Capture the cell that displays the provided text and extract its [x, y] central coordinate. 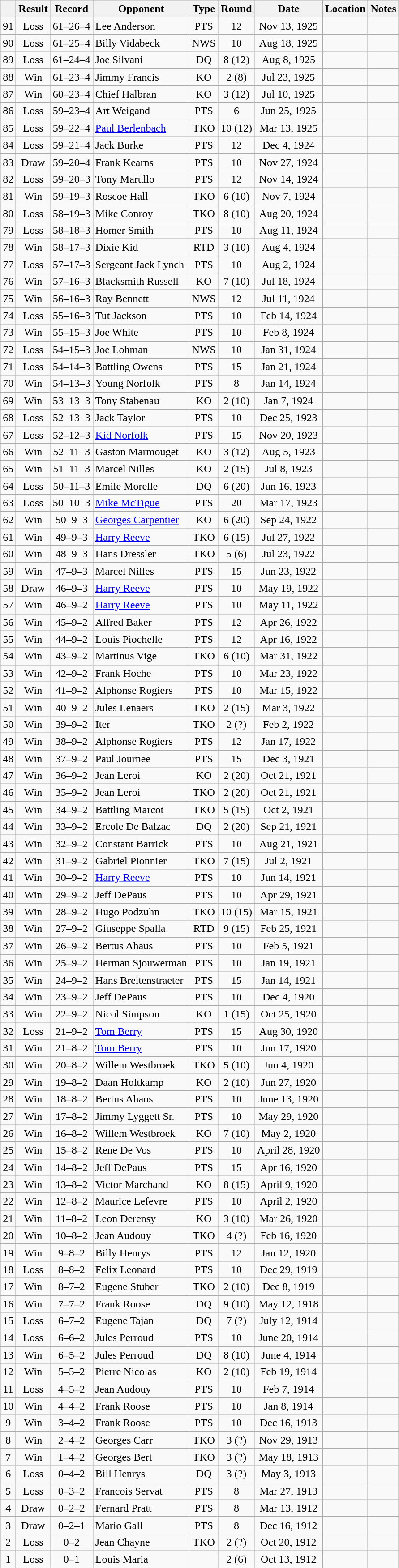
Joe Silvani [141, 60]
Nicol Simpson [141, 1014]
May 29, 1920 [288, 1116]
16 [8, 1304]
Oct 25, 1920 [288, 1014]
73 [8, 333]
68 [8, 418]
Jimmy Lyggett Sr. [141, 1116]
33 [8, 1014]
Dixie Kid [141, 248]
40 [8, 895]
29–9–2 [72, 895]
Sep 21, 1921 [288, 827]
24 [8, 1167]
41 [8, 878]
Aug 21, 1921 [288, 844]
53–13–3 [72, 401]
18–8–2 [72, 1099]
Nov 13, 1925 [288, 26]
Oct 20, 1912 [288, 1542]
Date [288, 9]
Jan 7, 1924 [288, 401]
Dec 8, 1919 [288, 1286]
54–15–3 [72, 350]
2 (8) [236, 77]
Mar 13, 1912 [288, 1508]
53 [8, 673]
4 [8, 1508]
25 [8, 1150]
Jean Chayne [141, 1542]
35–9–2 [72, 793]
29 [8, 1082]
61–26–4 [72, 26]
Billy Vidabeck [141, 43]
Feb 2, 1922 [288, 724]
Mar 23, 1922 [288, 673]
Feb 16, 1920 [288, 1235]
69 [8, 401]
Joe White [141, 333]
84 [8, 145]
22 [8, 1201]
36–9–2 [72, 776]
Leon Derensy [141, 1218]
Dec 25, 1923 [288, 418]
Oct 13, 1912 [288, 1559]
Jun 17, 1920 [288, 1048]
88 [8, 77]
Dec 16, 1913 [288, 1423]
9–8–2 [72, 1252]
57–16–3 [72, 282]
4 (?) [236, 1235]
18 [8, 1269]
8 (15) [236, 1184]
83 [8, 162]
31–9–2 [72, 861]
72 [8, 350]
7 [8, 1457]
Felix Leonard [141, 1269]
Chief Halbran [141, 94]
Constant Barrick [141, 844]
22–9–2 [72, 1014]
June 13, 1920 [288, 1099]
Feb 8, 1924 [288, 333]
39–9–2 [72, 724]
Pierre Nicolas [141, 1372]
0–3–2 [72, 1491]
66 [8, 452]
4–5–2 [72, 1389]
Nov 20, 1923 [288, 435]
78 [8, 248]
74 [8, 316]
6 (15) [236, 537]
Herman Sjouwerman [141, 963]
Aug 5, 1923 [288, 452]
38 [8, 929]
Jun 14, 1921 [288, 878]
Nov 27, 1924 [288, 162]
46–9–2 [72, 605]
61–24–4 [72, 60]
42–9–2 [72, 673]
Hans Dressler [141, 554]
46–9–3 [72, 588]
55–15–3 [72, 333]
5 (10) [236, 1065]
81 [8, 196]
19 [8, 1252]
Paul Journee [141, 759]
Bill Henrys [141, 1474]
43 [8, 844]
Billy Henrys [141, 1252]
Mar 15, 1921 [288, 912]
27–9–2 [72, 929]
Aug 18, 1925 [288, 43]
Mar 15, 1922 [288, 690]
27 [8, 1116]
59–23–4 [72, 111]
4–4–2 [72, 1406]
Sergeant Jack Lynch [141, 265]
Mar 17, 1923 [288, 503]
Daan Holtkamp [141, 1082]
2 [8, 1542]
90 [8, 43]
45–9–2 [72, 622]
1–4–2 [72, 1457]
0–2 [72, 1542]
Hans Breitenstraeter [141, 980]
May 2, 1920 [288, 1133]
58–17–3 [72, 248]
Giuseppe Spalla [141, 929]
0–2–1 [72, 1525]
Dec 3, 1921 [288, 759]
55–16–3 [72, 316]
21–8–2 [72, 1048]
59–20–3 [72, 179]
7–7–2 [72, 1304]
58–18–3 [72, 231]
9 (10) [236, 1304]
Louis Maria [141, 1559]
71 [8, 367]
51 [8, 707]
48–9–3 [72, 554]
Feb 25, 1921 [288, 929]
1 [8, 1559]
14–8–2 [72, 1167]
Apr 16, 1920 [288, 1167]
75 [8, 299]
Location [345, 9]
Jan 8, 1914 [288, 1406]
17 [8, 1286]
59–22–4 [72, 128]
May 3, 1913 [288, 1474]
32 [8, 1031]
57 [8, 605]
Mar 26, 1920 [288, 1218]
19–8–2 [72, 1082]
Aug 4, 1924 [288, 248]
Mar 27, 1913 [288, 1491]
Mike Conroy [141, 214]
58–19–3 [72, 214]
Georges Carpentier [141, 520]
48 [8, 759]
37–9–2 [72, 759]
Emile Morelle [141, 486]
Jules Lenaers [141, 707]
Jun 23, 1922 [288, 571]
60 [8, 554]
Jan 14, 1924 [288, 384]
Kid Norfolk [141, 435]
2–4–2 [72, 1440]
42 [8, 861]
Battling Marcot [141, 810]
61 [8, 537]
89 [8, 60]
52–12–3 [72, 435]
3 [8, 1525]
7 (15) [236, 861]
Jan 17, 1922 [288, 741]
82 [8, 179]
Jack Taylor [141, 418]
59–21–4 [72, 145]
28 [8, 1099]
Dec 29, 1919 [288, 1269]
Dec 4, 1924 [288, 145]
56 [8, 622]
Apr 16, 1922 [288, 639]
Maurice Lefevre [141, 1201]
Apr 26, 1922 [288, 622]
44 [8, 827]
21–9–2 [72, 1031]
Jul 23, 1922 [288, 554]
Martinus Vige [141, 656]
50–11–3 [72, 486]
50 [8, 724]
87 [8, 94]
30–9–2 [72, 878]
Battling Owens [141, 367]
31 [8, 1048]
45 [8, 810]
8–8–2 [72, 1269]
64 [8, 486]
April 28, 1920 [288, 1150]
Jack Burke [141, 145]
Frank Hoche [141, 673]
Jan 12, 1920 [288, 1252]
5 (15) [236, 810]
54–14–3 [72, 367]
Jul 11, 1924 [288, 299]
13 [8, 1355]
28–9–2 [72, 912]
Feb 19, 1914 [288, 1372]
38–9–2 [72, 741]
Hugo Podzuhn [141, 912]
10 (15) [236, 912]
25–9–2 [72, 963]
23 [8, 1184]
Francois Servat [141, 1491]
5–5–2 [72, 1372]
Jan 14, 1921 [288, 980]
58 [8, 588]
Dec 16, 1912 [288, 1525]
Jimmy Francis [141, 77]
Feb 7, 1914 [288, 1389]
Type [204, 9]
Jan 31, 1924 [288, 350]
26–9–2 [72, 946]
Jul 10, 1925 [288, 94]
Rene De Vos [141, 1150]
67 [8, 435]
Feb 5, 1921 [288, 946]
52 [8, 690]
Apr 29, 1921 [288, 895]
Blacksmith Russell [141, 282]
Nov 29, 1913 [288, 1440]
43–9–2 [72, 656]
Mar 31, 1922 [288, 656]
56–16–3 [72, 299]
6–6–2 [72, 1338]
34 [8, 997]
7 (?) [236, 1321]
Paul Berlenbach [141, 128]
37 [8, 946]
June 4, 1914 [288, 1355]
Mar 3, 1922 [288, 707]
55 [8, 639]
49 [8, 741]
May 18, 1913 [288, 1457]
Fernard Pratt [141, 1508]
10 (12) [236, 128]
70 [8, 384]
Jul 2, 1921 [288, 861]
Aug 2, 1924 [288, 265]
17–8–2 [72, 1116]
Jul 8, 1923 [288, 469]
52–11–3 [72, 452]
10–8–2 [72, 1235]
Ercole De Balzac [141, 827]
Feb 14, 1924 [288, 316]
13–8–2 [72, 1184]
Opponent [141, 9]
47 [8, 776]
8–7–2 [72, 1286]
Gaston Marmouget [141, 452]
Gabriel Pionnier [141, 861]
Jun 25, 1925 [288, 111]
47–9–3 [72, 571]
April 9, 1920 [288, 1184]
1 (15) [236, 1014]
Aug 8, 1925 [288, 60]
5 (6) [236, 554]
41–9–2 [72, 690]
Oct 2, 1921 [288, 810]
Jul 18, 1924 [288, 282]
33–9–2 [72, 827]
5 [8, 1491]
49–9–3 [72, 537]
Tony Stabenau [141, 401]
Victor Marchand [141, 1184]
65 [8, 469]
23–9–2 [72, 997]
Art Weigand [141, 111]
Alfred Baker [141, 622]
60–23–4 [72, 94]
62 [8, 520]
Georges Bert [141, 1457]
June 20, 1914 [288, 1338]
9 [8, 1423]
Aug 20, 1924 [288, 214]
April 2, 1920 [288, 1201]
0–2–2 [72, 1508]
61–25–4 [72, 43]
24–9–2 [72, 980]
Louis Piochelle [141, 639]
59–20–4 [72, 162]
86 [8, 111]
51–11–3 [72, 469]
6–7–2 [72, 1321]
20–8–2 [72, 1065]
85 [8, 128]
May 19, 1922 [288, 588]
77 [8, 265]
54–13–3 [72, 384]
26 [8, 1133]
Jun 16, 1923 [288, 486]
16–8–2 [72, 1133]
Tony Marullo [141, 179]
15–8–2 [72, 1150]
Jun 27, 1920 [288, 1082]
Iter [141, 724]
Mar 13, 1925 [288, 128]
79 [8, 231]
Homer Smith [141, 231]
Georges Carr [141, 1440]
57–17–3 [72, 265]
0–4–2 [72, 1474]
Lee Anderson [141, 26]
36 [8, 963]
Jun 4, 1920 [288, 1065]
Young Norfolk [141, 384]
Tut Jackson [141, 316]
Nov 7, 1924 [288, 196]
44–9–2 [72, 639]
Roscoe Hall [141, 196]
Frank Kearns [141, 162]
2 (6) [236, 1559]
Mario Gall [141, 1525]
35 [8, 980]
21 [8, 1218]
Joe Lohman [141, 350]
May 11, 1922 [288, 605]
63 [8, 503]
8 (12) [236, 60]
39 [8, 912]
14 [8, 1338]
40–9–2 [72, 707]
Eugene Tajan [141, 1321]
76 [8, 282]
Jan 19, 1921 [288, 963]
Eugene Stuber [141, 1286]
54 [8, 656]
59–19–3 [72, 196]
11 [8, 1389]
July 12, 1914 [288, 1321]
Ray Bennett [141, 299]
34–9–2 [72, 810]
30 [8, 1065]
Notes [383, 9]
Aug 30, 1920 [288, 1031]
Jul 23, 1925 [288, 77]
6–5–2 [72, 1355]
59 [8, 571]
32–9–2 [72, 844]
Nov 14, 1924 [288, 179]
Dec 4, 1920 [288, 997]
Jan 21, 1924 [288, 367]
91 [8, 26]
3–4–2 [72, 1423]
Jul 27, 1922 [288, 537]
Mike McTigue [141, 503]
Sep 24, 1922 [288, 520]
May 12, 1918 [288, 1304]
12–8–2 [72, 1201]
46 [8, 793]
11–8–2 [72, 1218]
Round [236, 9]
50–9–3 [72, 520]
Result [33, 9]
0–1 [72, 1559]
61–23–4 [72, 77]
50–10–3 [72, 503]
9 (15) [236, 929]
Aug 11, 1924 [288, 231]
Record [72, 9]
52–13–3 [72, 418]
80 [8, 214]
